Determine the [X, Y] coordinate at the center of the cell enclosing the given text.  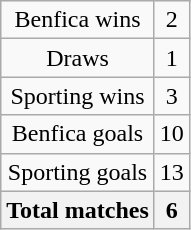
Total matches [78, 210]
Benfica goals [78, 134]
Benfica wins [78, 20]
13 [172, 172]
Sporting wins [78, 96]
Sporting goals [78, 172]
2 [172, 20]
3 [172, 96]
6 [172, 210]
10 [172, 134]
1 [172, 58]
Draws [78, 58]
